Capture the cell that displays the provided text and extract its [X, Y] central coordinate. 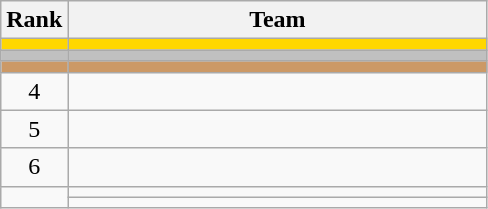
Rank [34, 20]
4 [34, 91]
5 [34, 129]
Team [278, 20]
6 [34, 167]
